Identify which cell holds the provided text, then report its (x, y) central coordinate. 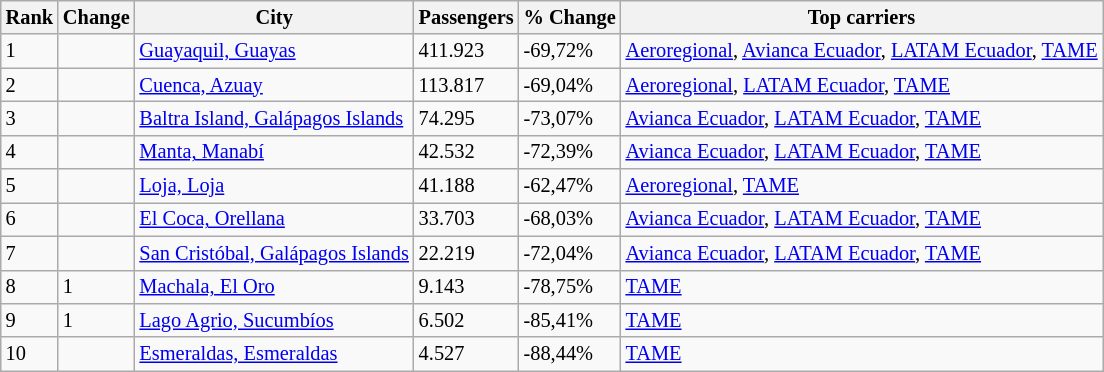
-72,04% (570, 253)
2 (30, 85)
Change (96, 17)
Guayaquil, Guayas (274, 51)
-68,03% (570, 219)
6.502 (466, 320)
Baltra Island, Galápagos Islands (274, 118)
41.188 (466, 186)
Cuenca, Azuay (274, 85)
Machala, El Oro (274, 287)
3 (30, 118)
Aeroregional, TAME (862, 186)
6 (30, 219)
% Change (570, 17)
-69,04% (570, 85)
Esmeraldas, Esmeraldas (274, 354)
8 (30, 287)
7 (30, 253)
-73,07% (570, 118)
Manta, Manabí (274, 152)
74.295 (466, 118)
42.532 (466, 152)
Rank (30, 17)
-72,39% (570, 152)
Aeroregional, Avianca Ecuador, LATAM Ecuador, TAME (862, 51)
113.817 (466, 85)
-69,72% (570, 51)
-85,41% (570, 320)
33.703 (466, 219)
4 (30, 152)
9.143 (466, 287)
-78,75% (570, 287)
4.527 (466, 354)
City (274, 17)
San Cristóbal, Galápagos Islands (274, 253)
9 (30, 320)
Lago Agrio, Sucumbíos (274, 320)
5 (30, 186)
411.923 (466, 51)
22.219 (466, 253)
-88,44% (570, 354)
Passengers (466, 17)
10 (30, 354)
Top carriers (862, 17)
Aeroregional, LATAM Ecuador, TAME (862, 85)
El Coca, Orellana (274, 219)
Loja, Loja (274, 186)
-62,47% (570, 186)
